Extract the (X, Y) coordinate from the center of the cell holding the provided text.  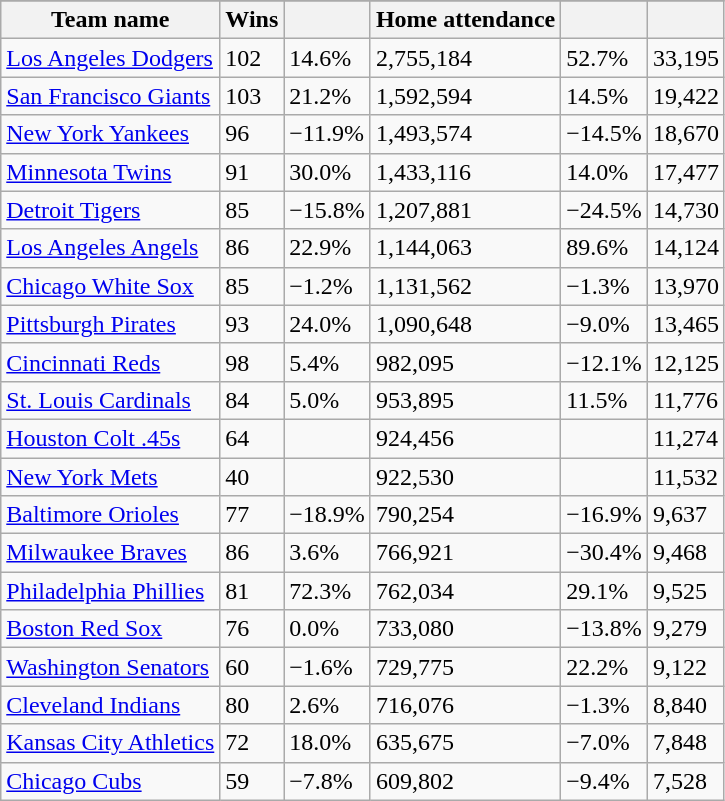
11,532 (686, 477)
52.7% (604, 58)
922,530 (465, 477)
59 (252, 781)
Cleveland Indians (110, 705)
953,895 (465, 400)
81 (252, 591)
3.6% (328, 553)
Cincinnati Reds (110, 362)
−18.9% (328, 515)
Boston Red Sox (110, 629)
729,775 (465, 667)
14.6% (328, 58)
1,131,562 (465, 286)
9,279 (686, 629)
5.4% (328, 362)
−7.0% (604, 743)
716,076 (465, 705)
Milwaukee Braves (110, 553)
Los Angeles Angels (110, 248)
7,528 (686, 781)
14,124 (686, 248)
1,433,116 (465, 172)
19,422 (686, 96)
103 (252, 96)
Philadelphia Phillies (110, 591)
72.3% (328, 591)
0.0% (328, 629)
−15.8% (328, 210)
924,456 (465, 438)
Houston Colt .45s (110, 438)
St. Louis Cardinals (110, 400)
−24.5% (604, 210)
14,730 (686, 210)
11,776 (686, 400)
96 (252, 134)
91 (252, 172)
102 (252, 58)
Chicago Cubs (110, 781)
14.5% (604, 96)
33,195 (686, 58)
8,840 (686, 705)
1,207,881 (465, 210)
24.0% (328, 324)
Pittsburgh Pirates (110, 324)
21.2% (328, 96)
7,848 (686, 743)
30.0% (328, 172)
13,465 (686, 324)
−16.9% (604, 515)
17,477 (686, 172)
22.9% (328, 248)
18.0% (328, 743)
12,125 (686, 362)
−9.0% (604, 324)
1,144,063 (465, 248)
93 (252, 324)
−12.1% (604, 362)
1,090,648 (465, 324)
84 (252, 400)
2.6% (328, 705)
New York Yankees (110, 134)
9,637 (686, 515)
22.2% (604, 667)
64 (252, 438)
−7.8% (328, 781)
733,080 (465, 629)
Team name (110, 20)
Detroit Tigers (110, 210)
11.5% (604, 400)
−9.4% (604, 781)
13,970 (686, 286)
72 (252, 743)
89.6% (604, 248)
14.0% (604, 172)
609,802 (465, 781)
60 (252, 667)
9,122 (686, 667)
2,755,184 (465, 58)
80 (252, 705)
29.1% (604, 591)
790,254 (465, 515)
Washington Senators (110, 667)
−13.8% (604, 629)
635,675 (465, 743)
Los Angeles Dodgers (110, 58)
766,921 (465, 553)
76 (252, 629)
Home attendance (465, 20)
40 (252, 477)
Minnesota Twins (110, 172)
Baltimore Orioles (110, 515)
−30.4% (604, 553)
San Francisco Giants (110, 96)
−1.6% (328, 667)
Wins (252, 20)
98 (252, 362)
−1.2% (328, 286)
982,095 (465, 362)
1,592,594 (465, 96)
77 (252, 515)
18,670 (686, 134)
1,493,574 (465, 134)
11,274 (686, 438)
−14.5% (604, 134)
New York Mets (110, 477)
Kansas City Athletics (110, 743)
9,525 (686, 591)
762,034 (465, 591)
Chicago White Sox (110, 286)
5.0% (328, 400)
9,468 (686, 553)
−11.9% (328, 134)
